Scan for the cell matching the given text and deliver its [X, Y] coordinate at center. 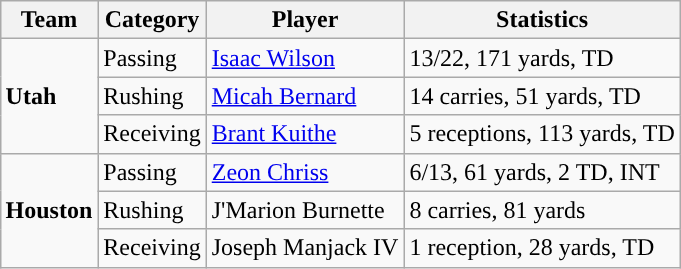
Brant Kuithe [305, 134]
Player [305, 20]
Utah [49, 96]
Statistics [542, 20]
5 receptions, 113 yards, TD [542, 134]
Micah Bernard [305, 96]
Joseph Manjack IV [305, 248]
14 carries, 51 yards, TD [542, 96]
1 reception, 28 yards, TD [542, 248]
Houston [49, 210]
J'Marion Burnette [305, 210]
Category [152, 20]
6/13, 61 yards, 2 TD, INT [542, 172]
Zeon Chriss [305, 172]
8 carries, 81 yards [542, 210]
13/22, 171 yards, TD [542, 58]
Isaac Wilson [305, 58]
Team [49, 20]
